Extract the [X, Y] coordinate from the center of the cell holding the provided text.  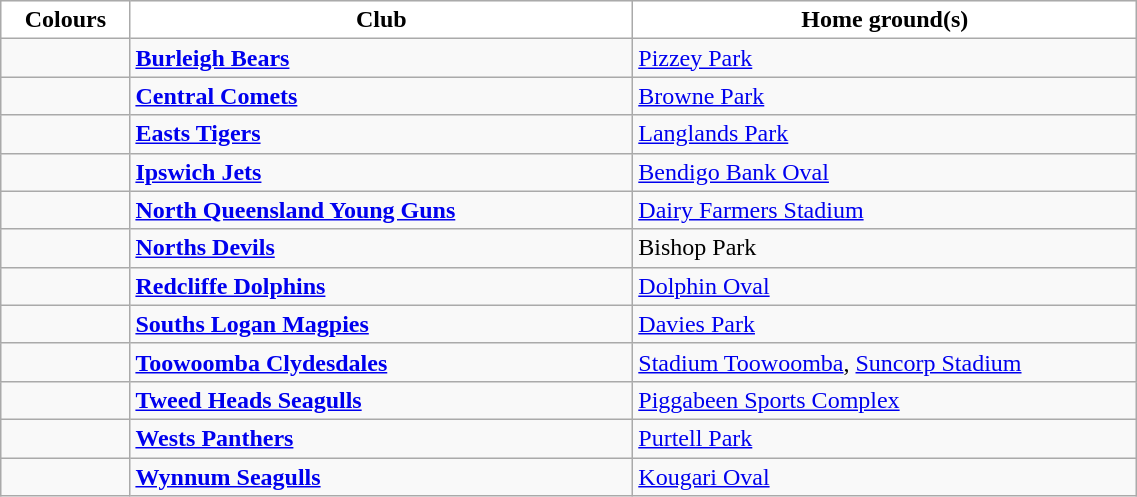
Davies Park [885, 324]
Kougari Oval [885, 477]
Pizzey Park [885, 58]
Dairy Farmers Stadium [885, 210]
Stadium Toowoomba, Suncorp Stadium [885, 362]
Bishop Park [885, 248]
Easts Tigers [382, 134]
Browne Park [885, 96]
Wests Panthers [382, 438]
Piggabeen Sports Complex [885, 400]
Home ground(s) [885, 20]
Bendigo Bank Oval [885, 172]
Ipswich Jets [382, 172]
Tweed Heads Seagulls [382, 400]
Norths Devils [382, 248]
North Queensland Young Guns [382, 210]
Souths Logan Magpies [382, 324]
Central Comets [382, 96]
Club [382, 20]
Dolphin Oval [885, 286]
Wynnum Seagulls [382, 477]
Burleigh Bears [382, 58]
Toowoomba Clydesdales [382, 362]
Purtell Park [885, 438]
Colours [66, 20]
Langlands Park [885, 134]
Redcliffe Dolphins [382, 286]
